Determine the [x, y] coordinate at the center of the cell enclosing the given text.  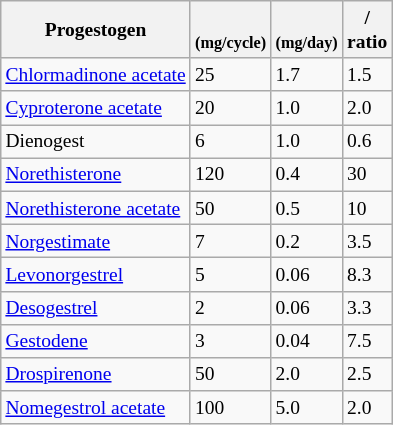
5.0 [307, 408]
Cyproterone acetate [96, 108]
30 [366, 174]
0.04 [307, 340]
3.3 [366, 308]
Norethisterone [96, 174]
Chlormadinone acetate [96, 74]
Gestodene [96, 340]
3.5 [366, 240]
25 [230, 74]
Norethisterone acetate [96, 208]
Norgestimate [96, 240]
Drospirenone [96, 374]
120 [230, 174]
Dienogest [96, 142]
2 [230, 308]
Progestogen [96, 30]
6 [230, 142]
0.2 [307, 240]
(mg/cycle) [230, 30]
20 [230, 108]
Desogestrel [96, 308]
2.5 [366, 374]
1.7 [307, 74]
0.5 [307, 208]
10 [366, 208]
Nomegestrol acetate [96, 408]
/ratio [366, 30]
0.4 [307, 174]
8.3 [366, 274]
3 [230, 340]
1.5 [366, 74]
7.5 [366, 340]
7 [230, 240]
100 [230, 408]
Levonorgestrel [96, 274]
(mg/day) [307, 30]
0.6 [366, 142]
5 [230, 274]
